From the cell containing the given text, extract its center point as [X, Y] coordinate. 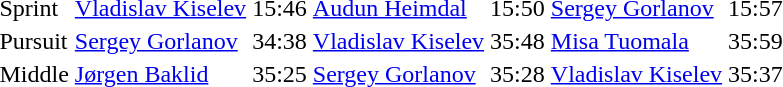
34:38 [280, 41]
Misa Tuomala [636, 41]
Sergey Gorlanov [160, 41]
Vladislav Kiselev [398, 41]
35:48 [518, 41]
